Locate the cell with the specified text and output its (X, Y) center coordinate. 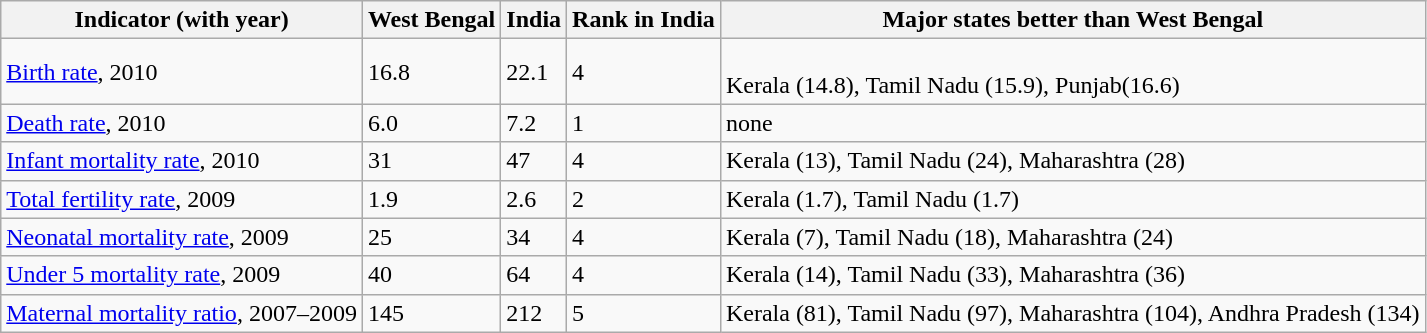
Neonatal mortality rate, 2009 (182, 237)
Total fertility rate, 2009 (182, 199)
25 (431, 237)
West Bengal (431, 20)
Kerala (81), Tamil Nadu (97), Maharashtra (104), Andhra Pradesh (134) (1072, 313)
Indicator (with year) (182, 20)
2 (644, 199)
64 (534, 275)
Death rate, 2010 (182, 123)
2.6 (534, 199)
Maternal mortality ratio, 2007–2009 (182, 313)
34 (534, 237)
Kerala (14), Tamil Nadu (33), Maharashtra (36) (1072, 275)
47 (534, 161)
Kerala (14.8), Tamil Nadu (15.9), Punjab(16.6) (1072, 72)
1.9 (431, 199)
Under 5 mortality rate, 2009 (182, 275)
1 (644, 123)
Rank in India (644, 20)
Kerala (7), Tamil Nadu (18), Maharashtra (24) (1072, 237)
6.0 (431, 123)
India (534, 20)
Kerala (13), Tamil Nadu (24), Maharashtra (28) (1072, 161)
none (1072, 123)
Infant mortality rate, 2010 (182, 161)
40 (431, 275)
31 (431, 161)
Major states better than West Bengal (1072, 20)
22.1 (534, 72)
5 (644, 313)
Birth rate, 2010 (182, 72)
212 (534, 313)
145 (431, 313)
Kerala (1.7), Tamil Nadu (1.7) (1072, 199)
7.2 (534, 123)
16.8 (431, 72)
